Determine the [x, y] coordinate at the center of the cell enclosing the given text.  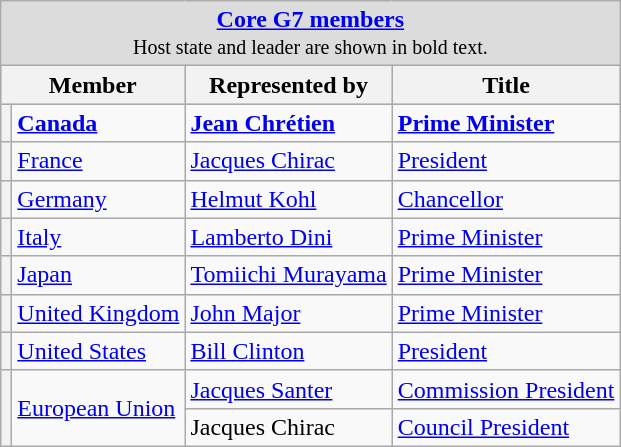
Bill Clinton [288, 351]
Core G7 membersHost state and leader are shown in bold text. [310, 34]
Tomiichi Murayama [288, 275]
Chancellor [506, 199]
United States [98, 351]
Title [506, 85]
Commission President [506, 389]
Council President [506, 427]
United Kingdom [98, 313]
Jean Chrétien [288, 123]
Jacques Santer [288, 389]
Represented by [288, 85]
Helmut Kohl [288, 199]
European Union [98, 408]
Canada [98, 123]
John Major [288, 313]
Lamberto Dini [288, 237]
Italy [98, 237]
Member [93, 85]
Germany [98, 199]
Japan [98, 275]
France [98, 161]
